Provide the [x, y] coordinate of the cell's center where the given text is located.  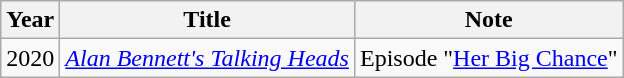
Episode "Her Big Chance" [488, 58]
Note [488, 20]
Title [208, 20]
Year [30, 20]
Alan Bennett's Talking Heads [208, 58]
2020 [30, 58]
